Locate the cell with the specified text and output its (x, y) center coordinate. 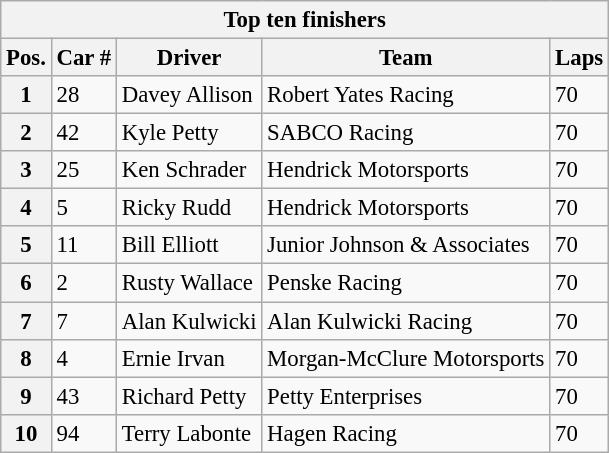
Penske Racing (406, 283)
1 (26, 95)
Laps (580, 58)
Car # (84, 58)
25 (84, 170)
Junior Johnson & Associates (406, 245)
Top ten finishers (305, 20)
Bill Elliott (188, 245)
Richard Petty (188, 396)
Pos. (26, 58)
Ricky Rudd (188, 208)
Morgan-McClure Motorsports (406, 358)
94 (84, 433)
Petty Enterprises (406, 396)
11 (84, 245)
SABCO Racing (406, 133)
Rusty Wallace (188, 283)
10 (26, 433)
Alan Kulwicki Racing (406, 321)
Ken Schrader (188, 170)
Ernie Irvan (188, 358)
Kyle Petty (188, 133)
Team (406, 58)
Driver (188, 58)
6 (26, 283)
Terry Labonte (188, 433)
Davey Allison (188, 95)
9 (26, 396)
42 (84, 133)
Hagen Racing (406, 433)
Alan Kulwicki (188, 321)
43 (84, 396)
28 (84, 95)
Robert Yates Racing (406, 95)
3 (26, 170)
8 (26, 358)
